Detect which cell encompasses the target text, then output its (X, Y) center coordinate. 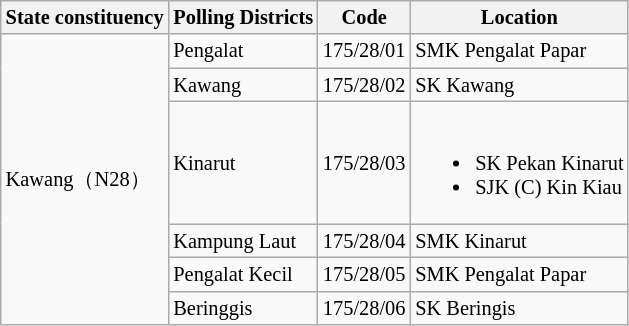
175/28/02 (364, 85)
Code (364, 17)
State constituency (85, 17)
175/28/03 (364, 162)
Kawang（N28） (85, 180)
Polling Districts (243, 17)
175/28/05 (364, 274)
175/28/01 (364, 51)
Beringgis (243, 308)
Location (519, 17)
175/28/04 (364, 241)
SK Pekan KinarutSJK (C) Kin Kiau (519, 162)
175/28/06 (364, 308)
Pengalat (243, 51)
Kampung Laut (243, 241)
SK Kawang (519, 85)
SMK Kinarut (519, 241)
Kawang (243, 85)
Pengalat Kecil (243, 274)
Kinarut (243, 162)
SK Beringis (519, 308)
